Search for the cell housing the specified text and yield its [X, Y] center coordinate. 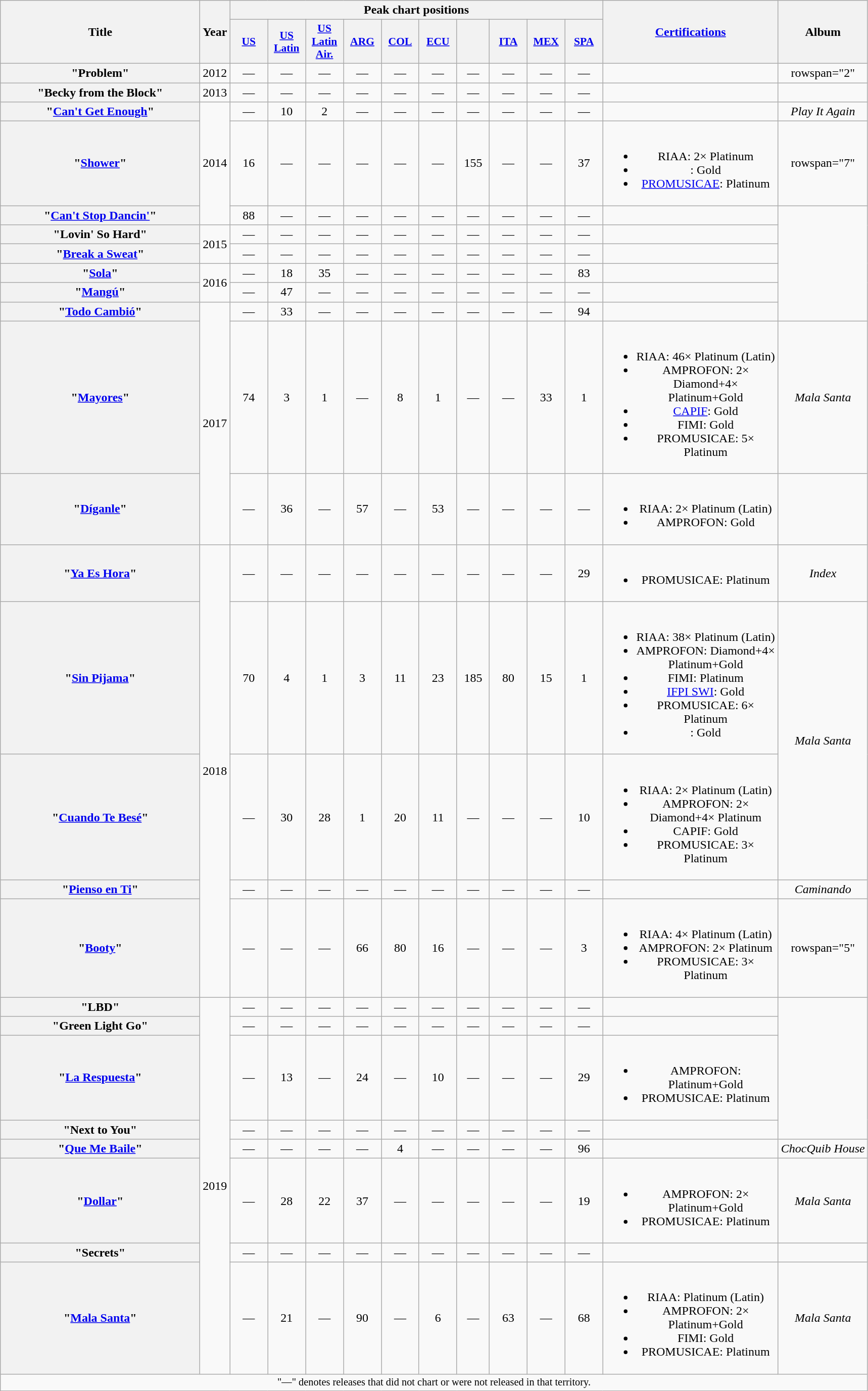
MEX [546, 41]
"Lovin' So Hard" [100, 235]
RIAA: Platinum (Latin)AMPROFON: 2× Platinum+GoldFIMI: GoldPROMUSICAE: Platinum [690, 1318]
2019 [215, 1185]
90 [363, 1318]
13 [287, 1078]
ITA [508, 41]
RIAA: 2× Platinum (Latin)AMPROFON: 2× Diamond+4× PlatinumCAPIF: GoldPROMUSICAE: 3× Platinum [690, 817]
66 [363, 948]
Title [100, 32]
USLatin [287, 41]
22 [324, 1201]
15 [546, 678]
Certifications [690, 32]
"Shower" [100, 164]
RIAA: 2× Platinum (Latin)AMPROFON: Gold [690, 509]
"Can't Get Enough" [100, 112]
PROMUSICAE: Platinum [690, 573]
"Mala Santa" [100, 1318]
"La Respuesta" [100, 1078]
COL [400, 41]
"Díganle" [100, 509]
RIAA: 2× Platinum: GoldPROMUSICAE: Platinum [690, 164]
rowspan="5" [823, 948]
2014 [215, 164]
57 [363, 509]
94 [584, 311]
30 [287, 817]
2015 [215, 244]
"Break a Sweat" [100, 254]
"Mangú" [100, 292]
21 [287, 1318]
AMPROFON: 2× Platinum+GoldPROMUSICAE: Platinum [690, 1201]
"Secrets" [100, 1253]
35 [324, 273]
"Next to You" [100, 1130]
155 [473, 164]
185 [473, 678]
ARG [363, 41]
8 [400, 397]
"Mayores" [100, 397]
RIAA: 38× Platinum (Latin)AMPROFON: Diamond+4× Platinum+GoldFIMI: PlatinumIFPI SWI: GoldPROMUSICAE: 6× Platinum: Gold [690, 678]
Peak chart positions [416, 10]
"Becky from the Block" [100, 92]
2018 [215, 770]
"Can't Stop Dancin'" [100, 215]
"Sin Pijama" [100, 678]
ChocQuib House [823, 1149]
47 [287, 292]
2 [324, 112]
Year [215, 32]
24 [363, 1078]
Play It Again [823, 112]
6 [438, 1318]
"Booty" [100, 948]
RIAA: 46× Platinum (Latin)AMPROFON: 2× Diamond+4× Platinum+GoldCAPIF: GoldFIMI: GoldPROMUSICAE: 5× Platinum [690, 397]
Index [823, 573]
53 [438, 509]
63 [508, 1318]
20 [400, 817]
"Pienso en Ti" [100, 889]
23 [438, 678]
2016 [215, 283]
70 [249, 678]
rowspan="2" [823, 73]
"—" denotes releases that did not chart or were not released in that territory. [435, 1382]
88 [249, 215]
"Ya Es Hora" [100, 573]
SPA [584, 41]
96 [584, 1149]
RIAA: 4× Platinum (Latin)AMPROFON: 2× PlatinumPROMUSICAE: 3× Platinum [690, 948]
83 [584, 273]
"Que Me Baile" [100, 1149]
"Sola" [100, 273]
rowspan="7" [823, 164]
"Todo Cambió" [100, 311]
US [249, 41]
36 [287, 509]
AMPROFON: Platinum+GoldPROMUSICAE: Platinum [690, 1078]
ECU [438, 41]
19 [584, 1201]
"Cuando Te Besé" [100, 817]
"Green Light Go" [100, 1026]
USLatinAir. [324, 41]
2017 [215, 423]
Album [823, 32]
2013 [215, 92]
18 [287, 273]
"LBD" [100, 1006]
68 [584, 1318]
"Problem" [100, 73]
"Dollar" [100, 1201]
74 [249, 397]
Caminando [823, 889]
2012 [215, 73]
